Output the [X, Y] coordinate of the center of the cell containing the given text.  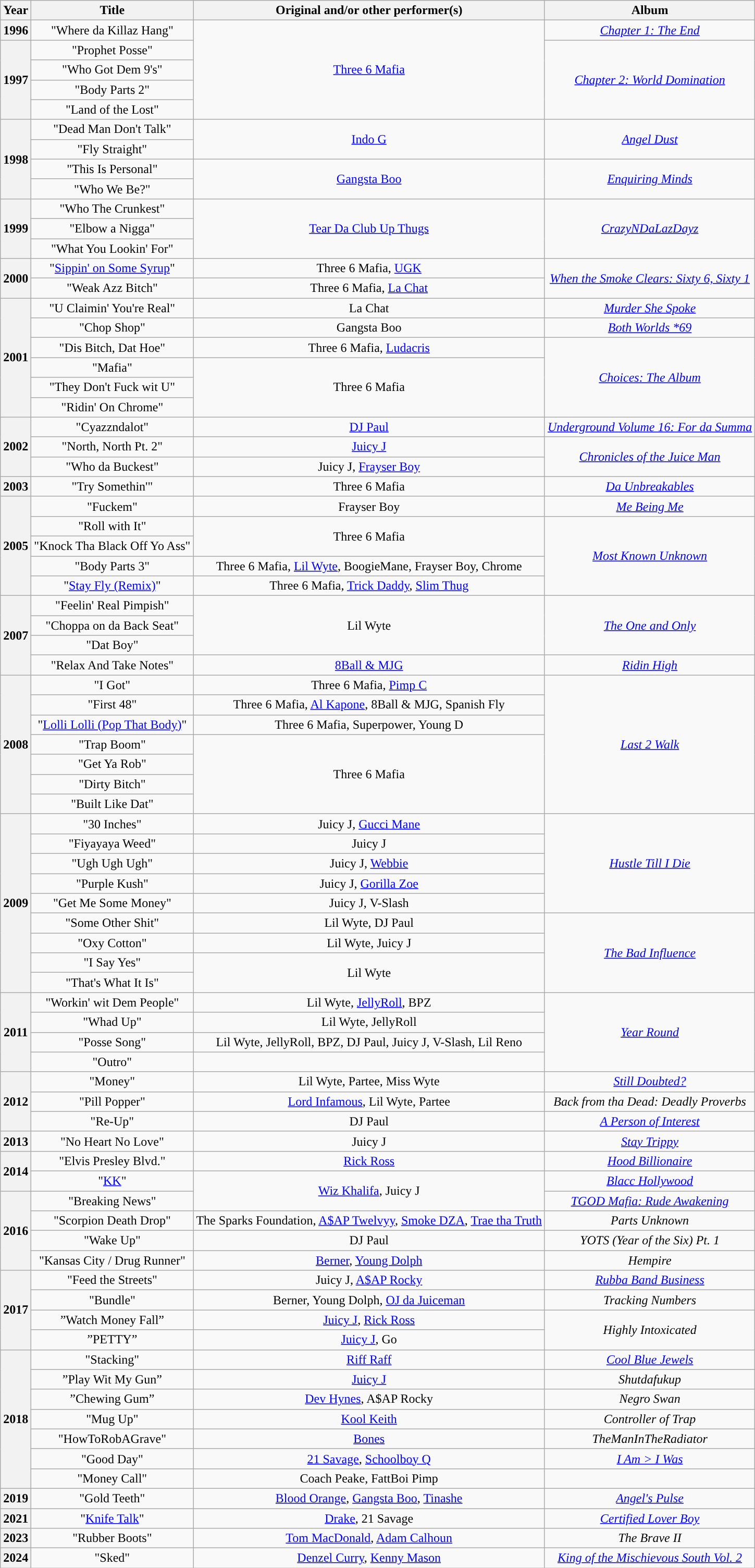
"I Got" [113, 685]
"Chop Shop" [113, 328]
La Chat [369, 308]
Juicy J, V-Slash [369, 903]
8Ball & MJG [369, 665]
"This Is Personal" [113, 169]
Tom MacDonald, Adam Calhoun [369, 1538]
Rubba Band Business [649, 1280]
Three 6 Mafia, Superpower, Young D [369, 725]
Parts Unknown [649, 1221]
Denzel Curry, Kenny Mason [369, 1558]
Angel Dust [649, 139]
CrazyNDaLazDayz [649, 228]
21 Savage, Schoolboy Q [369, 1459]
Coach Peake, FattBoi Pimp [369, 1478]
The Bad Influence [649, 953]
2009 [16, 903]
Chapter 2: World Domination [649, 80]
2000 [16, 278]
Three 6 Mafia, Ludacris [369, 348]
Chronicles of the Juice Man [649, 457]
2005 [16, 546]
"Knock Tha Black Off Yo Ass" [113, 546]
"I Say Yes" [113, 963]
"Body Parts 3" [113, 566]
Back from tha Dead: Deadly Proverbs [649, 1101]
"Workin' wit Dem People" [113, 1002]
"No Heart No Love" [113, 1141]
"Ridin' On Chrome" [113, 407]
2021 [16, 1518]
"Mafia" [113, 367]
Last 2 Walk [649, 744]
YOTS (Year of the Six) Pt. 1 [649, 1241]
Three 6 Mafia, UGK [369, 268]
"Pill Popper" [113, 1101]
Three 6 Mafia, La Chat [369, 288]
"Try Somethin'" [113, 486]
Drake, 21 Savage [369, 1518]
"Who We Be?" [113, 189]
2024 [16, 1558]
2019 [16, 1498]
Three 6 Mafia, Al Kapone, 8Ball & MJG, Spanish Fly [369, 705]
"Dat Boy" [113, 645]
1999 [16, 228]
"Fuckem" [113, 506]
"30 Inches" [113, 824]
Riff Raff [369, 1359]
Lil Wyte, JellyRoll [369, 1022]
Ridin High [649, 665]
"KK" [113, 1181]
"Sked" [113, 1558]
Juicy J, Frayser Boy [369, 467]
"Who da Buckest" [113, 467]
"Posse Song" [113, 1042]
The Brave II [649, 1538]
"Elvis Presley Blvd." [113, 1161]
"Fiyayaya Weed" [113, 843]
Controller of Trap [649, 1419]
Juicy J, A$AP Rocky [369, 1280]
2011 [16, 1032]
"Good Day" [113, 1459]
Juicy J, Webbie [369, 863]
"Money" [113, 1082]
"Choppa on da Back Seat" [113, 626]
Juicy J, Go [369, 1340]
Lil Wyte, Juicy J [369, 943]
"Fly Straight" [113, 149]
Da Unbreakables [649, 486]
"Purple Kush" [113, 884]
Juicy J, Gucci Mane [369, 824]
Berner, Young Dolph, OJ da Juiceman [369, 1300]
2014 [16, 1171]
2018 [16, 1419]
Shutdafukup [649, 1379]
"North, North Pt. 2" [113, 447]
"Roll with It" [113, 526]
Three 6 Mafia, Pimp C [369, 685]
"Body Parts 2" [113, 90]
"Who Got Dem 9's" [113, 70]
"Trap Boom" [113, 744]
"Built Like Dat" [113, 804]
Year [16, 10]
"Gold Teeth" [113, 1498]
Enquiring Minds [649, 179]
"Scorpion Death Drop" [113, 1221]
Cool Blue Jewels [649, 1359]
”Watch Money Fall” [113, 1320]
Three 6 Mafia, Trick Daddy, Slim Thug [369, 586]
Berner, Young Dolph [369, 1260]
The One and Only [649, 626]
When the Smoke Clears: Sixty 6, Sixty 1 [649, 278]
2001 [16, 358]
Bones [369, 1439]
"Prophet Posse" [113, 50]
"Relax And Take Notes" [113, 665]
1996 [16, 30]
"Re-Up" [113, 1121]
”Play Wit My Gun” [113, 1379]
Lil Wyte, JellyRoll, BPZ, DJ Paul, Juicy J, V-Slash, Lil Reno [369, 1042]
Blood Orange, Gangsta Boo, Tinashe [369, 1498]
"Rubber Boots" [113, 1538]
King of the Mischievous South Vol. 2 [649, 1558]
1997 [16, 80]
"Land of the Lost" [113, 109]
"That's What It Is" [113, 983]
2007 [16, 635]
"Money Call" [113, 1478]
"Bundle" [113, 1300]
Most Known Unknown [649, 556]
A Person of Interest [649, 1121]
Hustle Till I Die [649, 863]
I Am > I Was [649, 1459]
2002 [16, 447]
"Feed the Streets" [113, 1280]
2016 [16, 1230]
"Oxy Cotton" [113, 943]
"Get Me Some Money" [113, 903]
Certified Lover Boy [649, 1518]
”Chewing Gum” [113, 1399]
"Wake Up" [113, 1241]
Angel's Pulse [649, 1498]
"HowToRobAGrave" [113, 1439]
"Dead Man Don't Talk" [113, 129]
Frayser Boy [369, 506]
"Knife Talk" [113, 1518]
"Sippin' on Some Syrup" [113, 268]
"What You Lookin' For" [113, 249]
Three 6 Mafia, Lil Wyte, BoogieMane, Frayser Boy, Chrome [369, 566]
"Stacking" [113, 1359]
"Feelin' Real Pimpish" [113, 606]
The Sparks Foundation, A$AP Twelvyy, Smoke DZA, Trae tha Truth [369, 1221]
Choices: The Album [649, 377]
"Ugh Ugh Ugh" [113, 863]
”PETTY” [113, 1340]
Indo G [369, 139]
Original and/or other performer(s) [369, 10]
Both Worlds *69 [649, 328]
Hempire [649, 1260]
"Kansas City / Drug Runner" [113, 1260]
Juicy J, Rick Ross [369, 1320]
"Some Other Shit" [113, 923]
Hood Billionaire [649, 1161]
"Where da Killaz Hang" [113, 30]
Chapter 1: The End [649, 30]
Stay Trippy [649, 1141]
Lil Wyte, Partee, Miss Wyte [369, 1082]
"Get Ya Rob" [113, 764]
2013 [16, 1141]
TGOD Mafia: Rude Awakening [649, 1200]
2012 [16, 1101]
Underground Volume 16: For da Summa [649, 427]
Wiz Khalifa, Juicy J [369, 1191]
"Who The Crunkest" [113, 209]
"Elbow a Nigga" [113, 228]
"U Claimin' You're Real" [113, 308]
2003 [16, 486]
"Lolli Lolli (Pop That Body)" [113, 725]
2008 [16, 744]
"Outro" [113, 1062]
Tracking Numbers [649, 1300]
Juicy J, Gorilla Zoe [369, 884]
Tear Da Club Up Thugs [369, 228]
1998 [16, 159]
"First 48" [113, 705]
Rick Ross [369, 1161]
"Dis Bitch, Dat Hoe" [113, 348]
"Whad Up" [113, 1022]
Kool Keith [369, 1419]
Blacc Hollywood [649, 1181]
Murder She Spoke [649, 308]
"Breaking News" [113, 1200]
2017 [16, 1310]
Negro Swan [649, 1399]
"Dirty Bitch" [113, 784]
2023 [16, 1538]
"Cyazzndalot" [113, 427]
TheManInTheRadiator [649, 1439]
Highly Intoxicated [649, 1330]
"Mug Up" [113, 1419]
Title [113, 10]
Year Round [649, 1032]
Lil Wyte, DJ Paul [369, 923]
"They Don't Fuck wit U" [113, 387]
Lil Wyte, JellyRoll, BPZ [369, 1002]
Dev Hynes, A$AP Rocky [369, 1399]
"Stay Fly (Remix)" [113, 586]
Album [649, 10]
"Weak Azz Bitch" [113, 288]
Lord Infamous, Lil Wyte, Partee [369, 1101]
Still Doubted? [649, 1082]
Me Being Me [649, 506]
